Extract the (x, y) coordinate from the center of the cell holding the provided text.  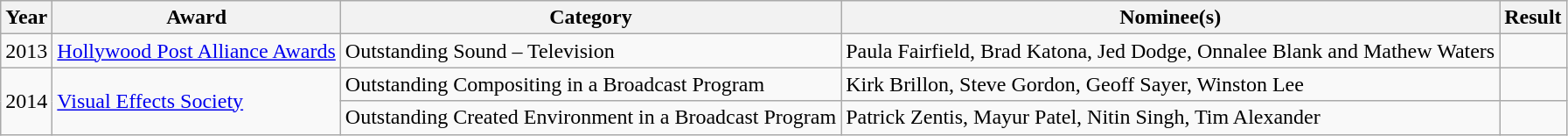
Outstanding Compositing in a Broadcast Program (590, 84)
Award (197, 18)
2014 (26, 101)
Year (26, 18)
Outstanding Sound – Television (590, 51)
Category (590, 18)
Visual Effects Society (197, 101)
Patrick Zentis, Mayur Patel, Nitin Singh, Tim Alexander (1170, 118)
Hollywood Post Alliance Awards (197, 51)
Result (1533, 18)
Paula Fairfield, Brad Katona, Jed Dodge, Onnalee Blank and Mathew Waters (1170, 51)
2013 (26, 51)
Kirk Brillon, Steve Gordon, Geoff Sayer, Winston Lee (1170, 84)
Nominee(s) (1170, 18)
Outstanding Created Environment in a Broadcast Program (590, 118)
